Determine the (X, Y) coordinate at the center of the cell enclosing the given text.  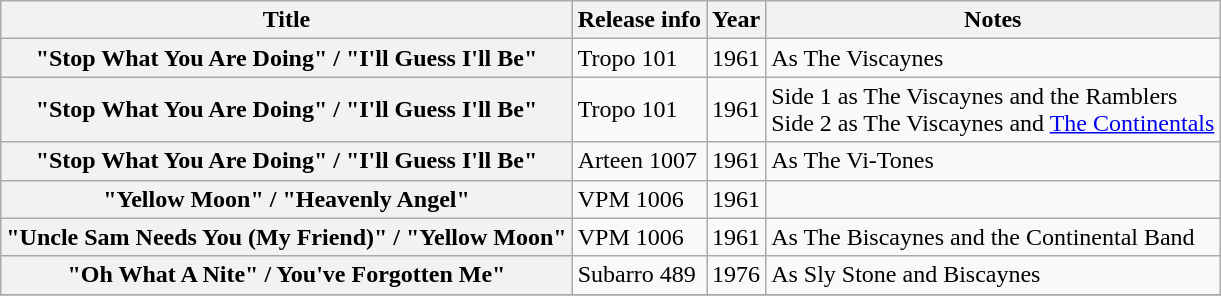
As The Viscaynes (993, 58)
Arteen 1007 (639, 161)
"Oh What A Nite" / You've Forgotten Me" (286, 275)
"Uncle Sam Needs You (My Friend)" / "Yellow Moon" (286, 237)
As The Vi-Tones (993, 161)
Year (736, 20)
Title (286, 20)
As The Biscaynes and the Continental Band (993, 237)
As Sly Stone and Biscaynes (993, 275)
1976 (736, 275)
Notes (993, 20)
"Yellow Moon" / "Heavenly Angel" (286, 199)
Subarro 489 (639, 275)
Release info (639, 20)
Side 1 as The Viscaynes and the RamblersSide 2 as The Viscaynes and The Continentals (993, 110)
